Provide the [x, y] coordinate of the cell's center where the given text is located.  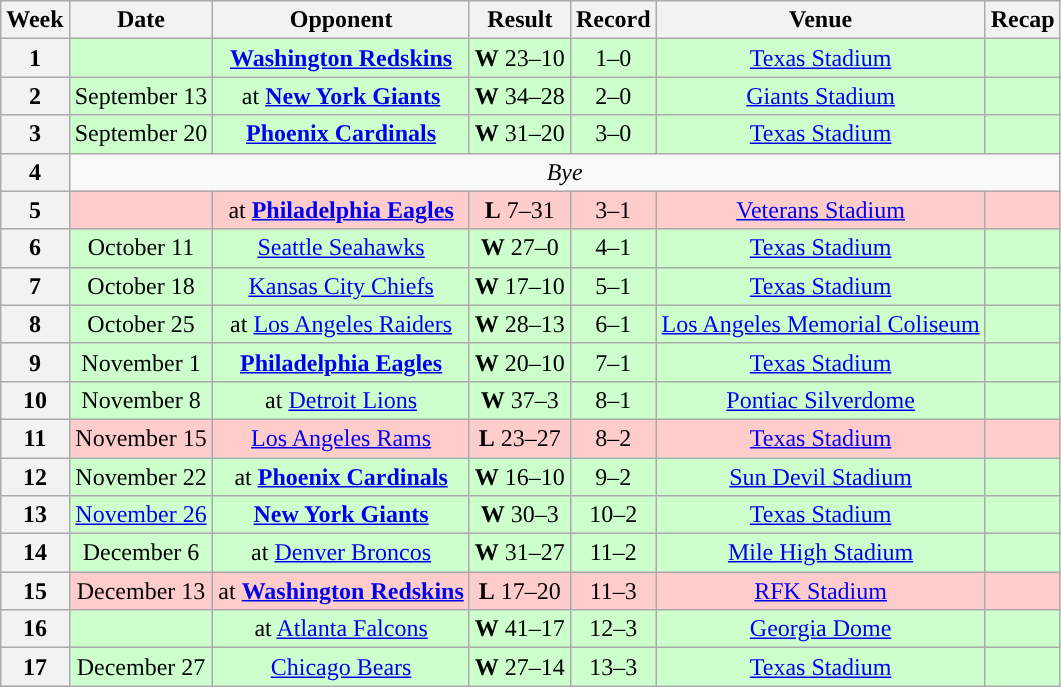
3 [35, 134]
RFK Stadium [820, 591]
Mile High Stadium [820, 553]
Washington Redskins [341, 58]
1 [35, 58]
Los Angeles Rams [341, 438]
W 37–3 [520, 400]
at New York Giants [341, 96]
3–0 [613, 134]
7–1 [613, 362]
Philadelphia Eagles [341, 362]
10–2 [613, 515]
L 23–27 [520, 438]
W 17–10 [520, 286]
11–3 [613, 591]
W 31–27 [520, 553]
8–1 [613, 400]
at Denver Broncos [341, 553]
13 [35, 515]
7 [35, 286]
Giants Stadium [820, 96]
16 [35, 629]
September 13 [141, 96]
13–3 [613, 667]
5 [35, 210]
Venue [820, 20]
Veterans Stadium [820, 210]
December 13 [141, 591]
at Detroit Lions [341, 400]
5–1 [613, 286]
W 34–28 [520, 96]
4–1 [613, 248]
December 27 [141, 667]
6 [35, 248]
Los Angeles Memorial Coliseum [820, 324]
November 15 [141, 438]
3–1 [613, 210]
W 16–10 [520, 477]
November 1 [141, 362]
December 6 [141, 553]
Week [35, 20]
Chicago Bears [341, 667]
2 [35, 96]
Recap [1022, 20]
November 22 [141, 477]
L 7–31 [520, 210]
Date [141, 20]
11 [35, 438]
4 [35, 172]
Sun Devil Stadium [820, 477]
2–0 [613, 96]
at Washington Redskins [341, 591]
12 [35, 477]
at Phoenix Cardinals [341, 477]
W 20–10 [520, 362]
9–2 [613, 477]
11–2 [613, 553]
Phoenix Cardinals [341, 134]
Seattle Seahawks [341, 248]
Kansas City Chiefs [341, 286]
W 41–17 [520, 629]
November 8 [141, 400]
1–0 [613, 58]
L 17–20 [520, 591]
November 26 [141, 515]
W 28–13 [520, 324]
Result [520, 20]
W 27–0 [520, 248]
14 [35, 553]
W 30–3 [520, 515]
17 [35, 667]
September 20 [141, 134]
W 27–14 [520, 667]
at Atlanta Falcons [341, 629]
Georgia Dome [820, 629]
October 11 [141, 248]
10 [35, 400]
8 [35, 324]
15 [35, 591]
at Los Angeles Raiders [341, 324]
Bye [564, 172]
W 31–20 [520, 134]
Opponent [341, 20]
Pontiac Silverdome [820, 400]
8–2 [613, 438]
Record [613, 20]
New York Giants [341, 515]
9 [35, 362]
6–1 [613, 324]
October 25 [141, 324]
at Philadelphia Eagles [341, 210]
W 23–10 [520, 58]
October 18 [141, 286]
12–3 [613, 629]
